Capture the cell that displays the provided text and extract its (X, Y) central coordinate. 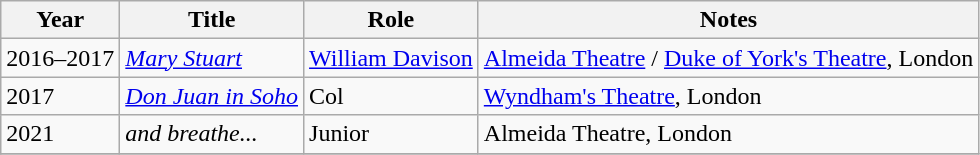
2017 (60, 96)
Title (212, 20)
Mary Stuart (212, 58)
Almeida Theatre / Duke of York's Theatre, London (728, 58)
Don Juan in Soho (212, 96)
2021 (60, 134)
Notes (728, 20)
2016–2017 (60, 58)
Almeida Theatre, London (728, 134)
Col (392, 96)
Wyndham's Theatre, London (728, 96)
Junior (392, 134)
William Davison (392, 58)
Year (60, 20)
and breathe... (212, 134)
Role (392, 20)
